Provide the [x, y] coordinate of the cell's center where the given text is located.  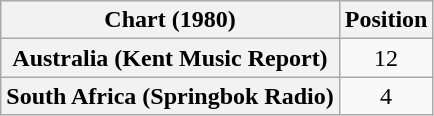
12 [386, 58]
Position [386, 20]
Chart (1980) [170, 20]
Australia (Kent Music Report) [170, 58]
South Africa (Springbok Radio) [170, 96]
4 [386, 96]
